Pinpoint the cell where the given text exists, returning its [X, Y] midpoint coordinate. 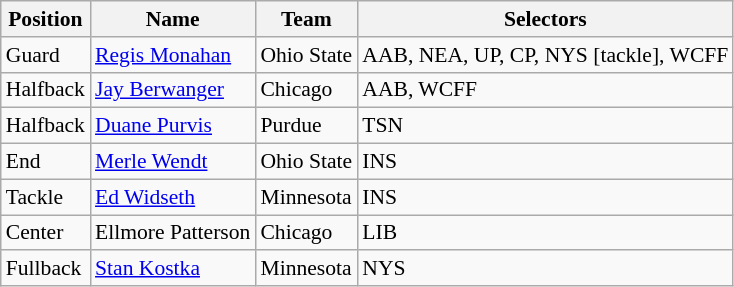
Name [172, 19]
Regis Monahan [172, 55]
Guard [46, 55]
Fullback [46, 269]
Selectors [545, 19]
Ellmore Patterson [172, 233]
AAB, WCFF [545, 90]
Merle Wendt [172, 162]
Duane Purvis [172, 126]
NYS [545, 269]
Center [46, 233]
Position [46, 19]
AAB, NEA, UP, CP, NYS [tackle], WCFF [545, 55]
Jay Berwanger [172, 90]
Purdue [306, 126]
Ed Widseth [172, 197]
LIB [545, 233]
Tackle [46, 197]
Team [306, 19]
TSN [545, 126]
Stan Kostka [172, 269]
End [46, 162]
